Identify which cell holds the provided text, then report its (x, y) central coordinate. 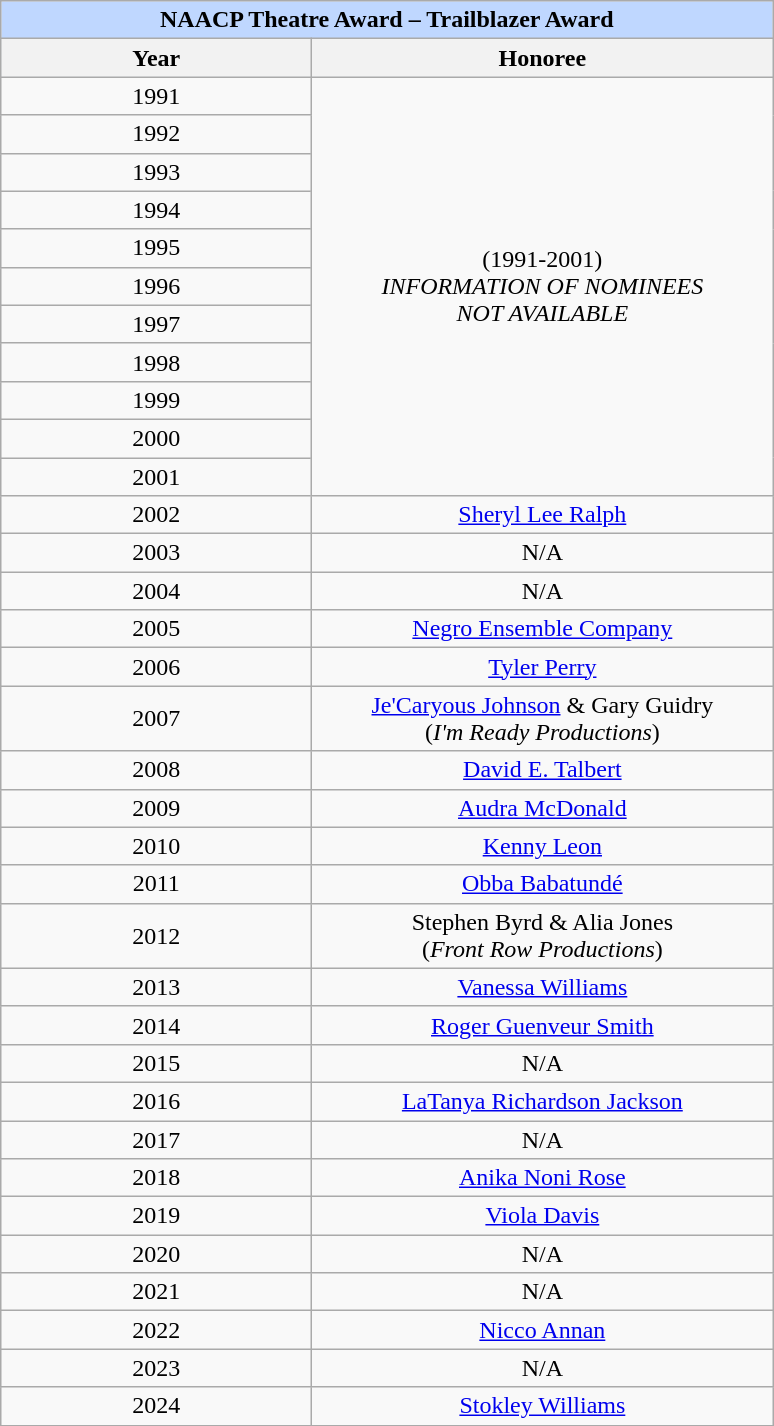
2024 (156, 1406)
2012 (156, 936)
(1991-2001)INFORMATION OF NOMINEESNOT AVAILABLE (542, 286)
2015 (156, 1063)
2011 (156, 884)
Nicco Annan (542, 1330)
2013 (156, 987)
1998 (156, 362)
Honoree (542, 58)
Obba Babatundé (542, 884)
1997 (156, 324)
2006 (156, 667)
2003 (156, 553)
2010 (156, 846)
2019 (156, 1216)
LaTanya Richardson Jackson (542, 1101)
2014 (156, 1025)
2007 (156, 718)
Anika Noni Rose (542, 1178)
1993 (156, 172)
Tyler Perry (542, 667)
2001 (156, 477)
Audra McDonald (542, 808)
Stokley Williams (542, 1406)
1999 (156, 400)
Vanessa Williams (542, 987)
2009 (156, 808)
2002 (156, 515)
Roger Guenveur Smith (542, 1025)
2016 (156, 1101)
2005 (156, 629)
2004 (156, 591)
2021 (156, 1292)
2020 (156, 1254)
Year (156, 58)
1992 (156, 134)
1994 (156, 210)
Negro Ensemble Company (542, 629)
Kenny Leon (542, 846)
2018 (156, 1178)
Viola Davis (542, 1216)
Sheryl Lee Ralph (542, 515)
NAACP Theatre Award – Trailblazer Award (387, 20)
2000 (156, 438)
1996 (156, 286)
2022 (156, 1330)
David E. Talbert (542, 770)
1991 (156, 96)
2008 (156, 770)
2023 (156, 1368)
1995 (156, 248)
Stephen Byrd & Alia Jones(Front Row Productions) (542, 936)
Je'Caryous Johnson & Gary Guidry(I'm Ready Productions) (542, 718)
2017 (156, 1139)
